Provide the (x, y) coordinate of the cell's center where the given text is located.  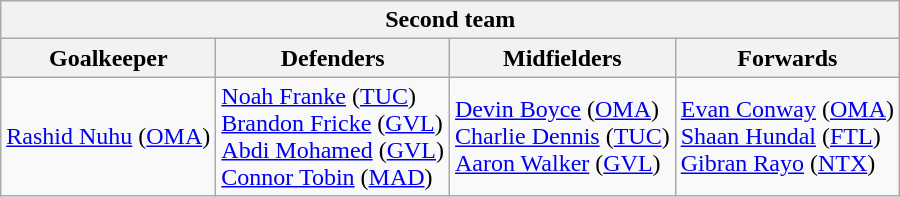
Defenders (333, 58)
Forwards (787, 58)
Devin Boyce (OMA) Charlie Dennis (TUC) Aaron Walker (GVL) (563, 136)
Midfielders (563, 58)
Noah Franke (TUC) Brandon Fricke (GVL) Abdi Mohamed (GVL) Connor Tobin (MAD) (333, 136)
Rashid Nuhu (OMA) (108, 136)
Evan Conway (OMA) Shaan Hundal (FTL) Gibran Rayo (NTX) (787, 136)
Second team (450, 20)
Goalkeeper (108, 58)
